Find where the given text appears and provide that cell's center as [X, Y] coordinate. 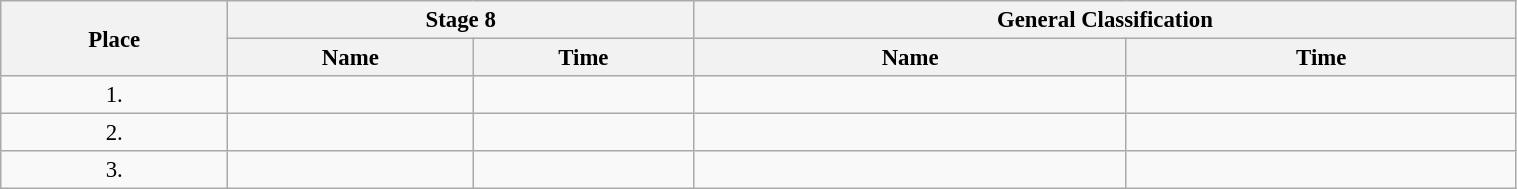
Place [114, 38]
1. [114, 95]
General Classification [1105, 20]
Stage 8 [461, 20]
2. [114, 133]
3. [114, 170]
